Detect which cell encompasses the target text, then output its (X, Y) center coordinate. 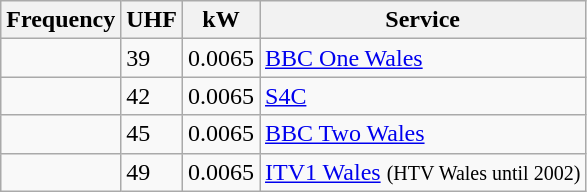
BBC One Wales (423, 58)
39 (152, 58)
UHF (152, 20)
Frequency (61, 20)
49 (152, 172)
Service (423, 20)
kW (220, 20)
45 (152, 134)
S4C (423, 96)
42 (152, 96)
ITV1 Wales (HTV Wales until 2002) (423, 172)
BBC Two Wales (423, 134)
